Return the (x, y) coordinate for the center point of the cell that contains the specified text.  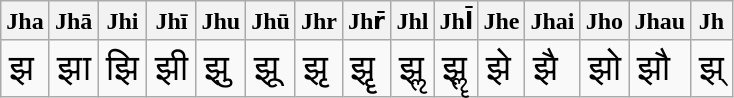
झॢ (412, 68)
Jhā (74, 21)
Jhū (271, 21)
Jha (25, 21)
झि (122, 68)
Jho (604, 21)
झो (604, 68)
झै (552, 68)
झृ (318, 68)
Jhr̄ (366, 21)
Jhl̄ (456, 21)
झी (172, 68)
झ (25, 68)
झु (221, 68)
झा (74, 68)
झॣ (456, 68)
Jhī (172, 21)
झॄ (366, 68)
Jhe (502, 21)
Jhai (552, 21)
Jhr (318, 21)
Jhl (412, 21)
झू (271, 68)
झौ (660, 68)
Jhu (221, 21)
झे (502, 68)
Jhau (660, 21)
Jh (712, 21)
Jhi (122, 21)
झ् (712, 68)
